For the text-containing cell, return its midpoint in (x, y) coordinate format. 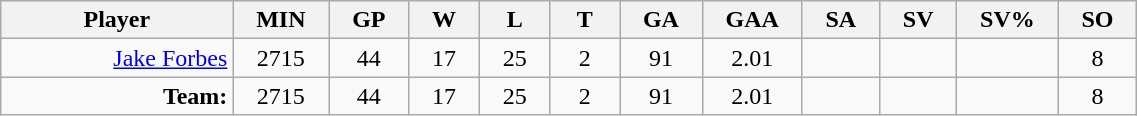
Team: (117, 96)
GP (369, 20)
Jake Forbes (117, 58)
L (514, 20)
GAA (752, 20)
MIN (281, 20)
W (444, 20)
T (585, 20)
GA (662, 20)
SA (840, 20)
SV (918, 20)
Player (117, 20)
SO (1098, 20)
SV% (1008, 20)
